Extract the (X, Y) coordinate from the center of the cell holding the provided text.  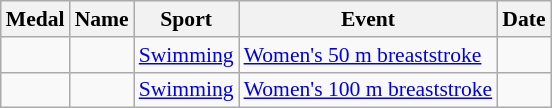
Date (524, 19)
Women's 50 m breaststroke (368, 55)
Sport (186, 19)
Name (102, 19)
Women's 100 m breaststroke (368, 90)
Medal (36, 19)
Event (368, 19)
